Scan for the cell matching the given text and deliver its [x, y] coordinate at center. 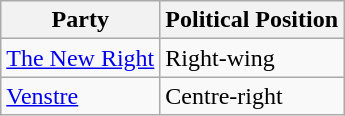
The New Right [80, 58]
Political Position [252, 20]
Centre-right [252, 96]
Venstre [80, 96]
Party [80, 20]
Right-wing [252, 58]
